Find where the given text appears and provide that cell's center as (x, y) coordinate. 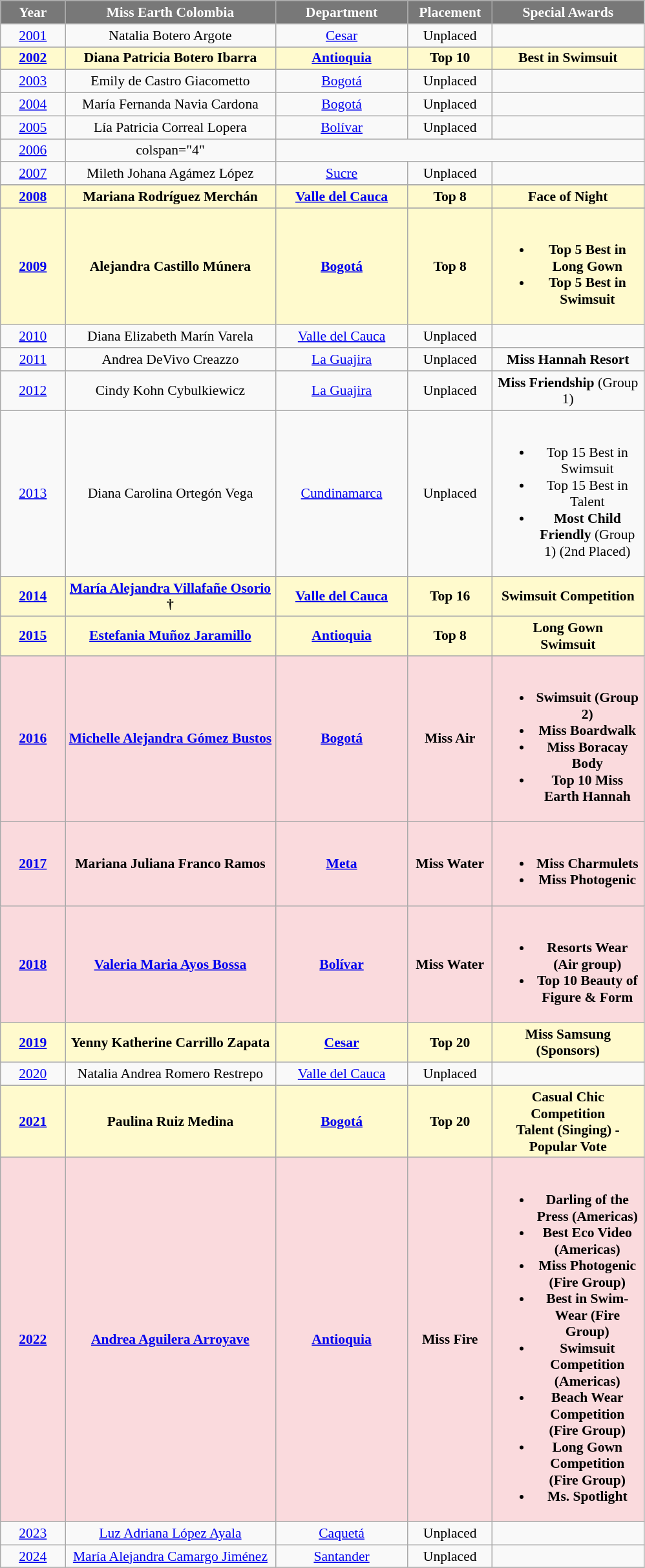
Meta (341, 864)
Miss Air (450, 738)
2006 (33, 151)
2005 (33, 127)
Year (33, 12)
2010 (33, 337)
2013 (33, 494)
Top 15 Best in SwimsuitTop 15 Best in TalentMost Child Friendly (Group 1) (2nd Placed) (567, 494)
Miss Hannah Resort (567, 359)
Casual Chic Competition Talent (Singing) - Popular Vote (567, 1121)
Alejandra Castillo Múnera (171, 266)
Lía Patricia Correal Lopera (171, 127)
2024 (33, 1556)
Diana Patricia Botero Ibarra (171, 58)
Cindy Kohn Cybulkiewicz (171, 390)
Miss Friendship (Group 1) (567, 390)
Yenny Katherine Carrillo Zapata (171, 1042)
2017 (33, 864)
Miss Fire (450, 1339)
2020 (33, 1074)
Natalia Andrea Romero Restrepo (171, 1074)
Special Awards (567, 12)
Swimsuit Competition (567, 596)
2003 (33, 81)
2023 (33, 1534)
Miss Earth Colombia (171, 12)
Miss Samsung (Sponsors) (567, 1042)
2009 (33, 266)
Caquetá (341, 1534)
Andrea Aguilera Arroyave (171, 1339)
María Fernanda Navia Cardona (171, 105)
Long Gown Swimsuit (567, 636)
2004 (33, 105)
Diana Carolina Ortegón Vega (171, 494)
Placement (450, 12)
Emily de Castro Giacometto (171, 81)
2002 (33, 58)
2018 (33, 964)
Luz Adriana López Ayala (171, 1534)
Valeria Maria Ayos Bossa (171, 964)
2019 (33, 1042)
Sucre (341, 174)
Miss Charmulets Miss Photogenic (567, 864)
Cundinamarca (341, 494)
Mariana Rodríguez Merchán (171, 196)
Top 10 (450, 58)
2016 (33, 738)
2022 (33, 1339)
Santander (341, 1556)
Top 16 (450, 596)
Best in Swimsuit (567, 58)
Diana Elizabeth Marín Varela (171, 337)
María Alejandra Camargo Jiménez (171, 1556)
Paulina Ruiz Medina (171, 1121)
Department (341, 12)
Michelle Alejandra Gómez Bustos (171, 738)
María Alejandra Villafañe Osorio † (171, 596)
colspan="4" (171, 151)
Face of Night (567, 196)
2001 (33, 36)
Swimsuit (Group 2)Miss BoardwalkMiss Boracay BodyTop 10 Miss Earth Hannah (567, 738)
2007 (33, 174)
2014 (33, 596)
2015 (33, 636)
Estefania Muñoz Jaramillo (171, 636)
2021 (33, 1121)
Resorts Wear (Air group)Top 10 Beauty of Figure & Form (567, 964)
Mileth Johana Agámez López (171, 174)
Natalia Botero Argote (171, 36)
2011 (33, 359)
2012 (33, 390)
Mariana Juliana Franco Ramos (171, 864)
Top 5 Best in Long GownTop 5 Best in Swimsuit (567, 266)
Andrea DeVivo Creazzo (171, 359)
2008 (33, 196)
